Return [X, Y] of the center of cell containing provided text 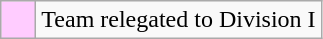
Team relegated to Division I [178, 20]
